Output the [x, y] coordinate of the center of the cell containing the given text.  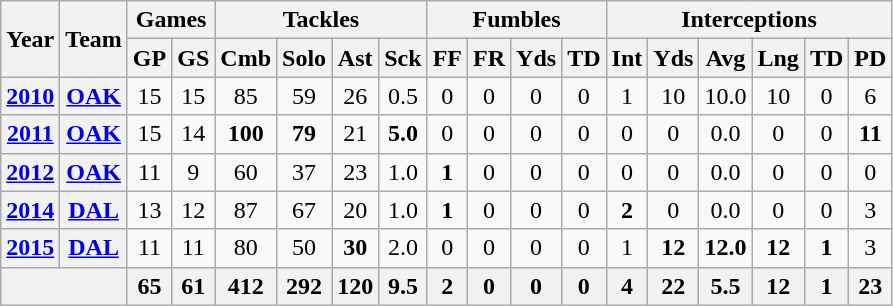
PD [870, 58]
Cmb [246, 58]
Ast [356, 58]
0.5 [403, 96]
2011 [30, 134]
2015 [30, 248]
Tackles [321, 20]
85 [246, 96]
79 [304, 134]
Solo [304, 58]
67 [304, 210]
120 [356, 286]
2010 [30, 96]
60 [246, 172]
412 [246, 286]
FF [447, 58]
Int [627, 58]
6 [870, 96]
9 [194, 172]
30 [356, 248]
26 [356, 96]
GS [194, 58]
Games [170, 20]
14 [194, 134]
21 [356, 134]
12.0 [726, 248]
10.0 [726, 96]
20 [356, 210]
37 [304, 172]
FR [488, 58]
Avg [726, 58]
Fumbles [516, 20]
22 [674, 286]
4 [627, 286]
2.0 [403, 248]
65 [149, 286]
292 [304, 286]
61 [194, 286]
Lng [778, 58]
5.5 [726, 286]
59 [304, 96]
Year [30, 39]
80 [246, 248]
Team [94, 39]
2012 [30, 172]
87 [246, 210]
50 [304, 248]
Sck [403, 58]
5.0 [403, 134]
13 [149, 210]
GP [149, 58]
100 [246, 134]
9.5 [403, 286]
Interceptions [749, 20]
2014 [30, 210]
